Find where the given text appears and provide that cell's center as (x, y) coordinate. 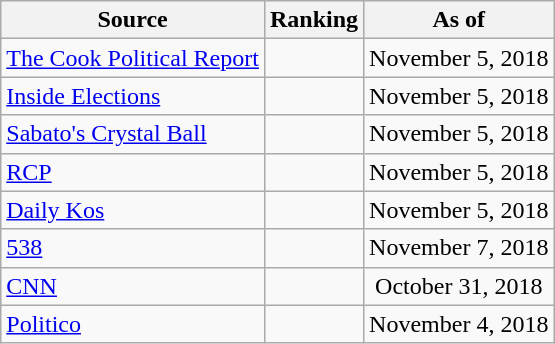
CNN (133, 286)
Daily Kos (133, 210)
Inside Elections (133, 96)
November 4, 2018 (459, 324)
October 31, 2018 (459, 286)
Source (133, 20)
Politico (133, 324)
As of (459, 20)
The Cook Political Report (133, 58)
Ranking (314, 20)
538 (133, 248)
RCP (133, 172)
Sabato's Crystal Ball (133, 134)
November 7, 2018 (459, 248)
